Provide the [x, y] coordinate of the cell's center where the given text is located.  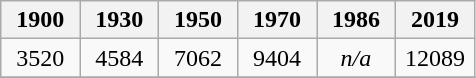
1930 [120, 20]
1950 [198, 20]
1986 [356, 20]
2019 [434, 20]
1900 [40, 20]
9404 [278, 58]
4584 [120, 58]
1970 [278, 20]
7062 [198, 58]
3520 [40, 58]
n/a [356, 58]
12089 [434, 58]
